Capture the cell that displays the provided text and extract its [x, y] central coordinate. 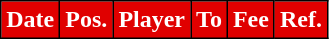
Date [30, 20]
Pos. [86, 20]
Ref. [300, 20]
Player [152, 20]
To [210, 20]
Fee [250, 20]
